Return [x, y] of the center of cell containing provided text 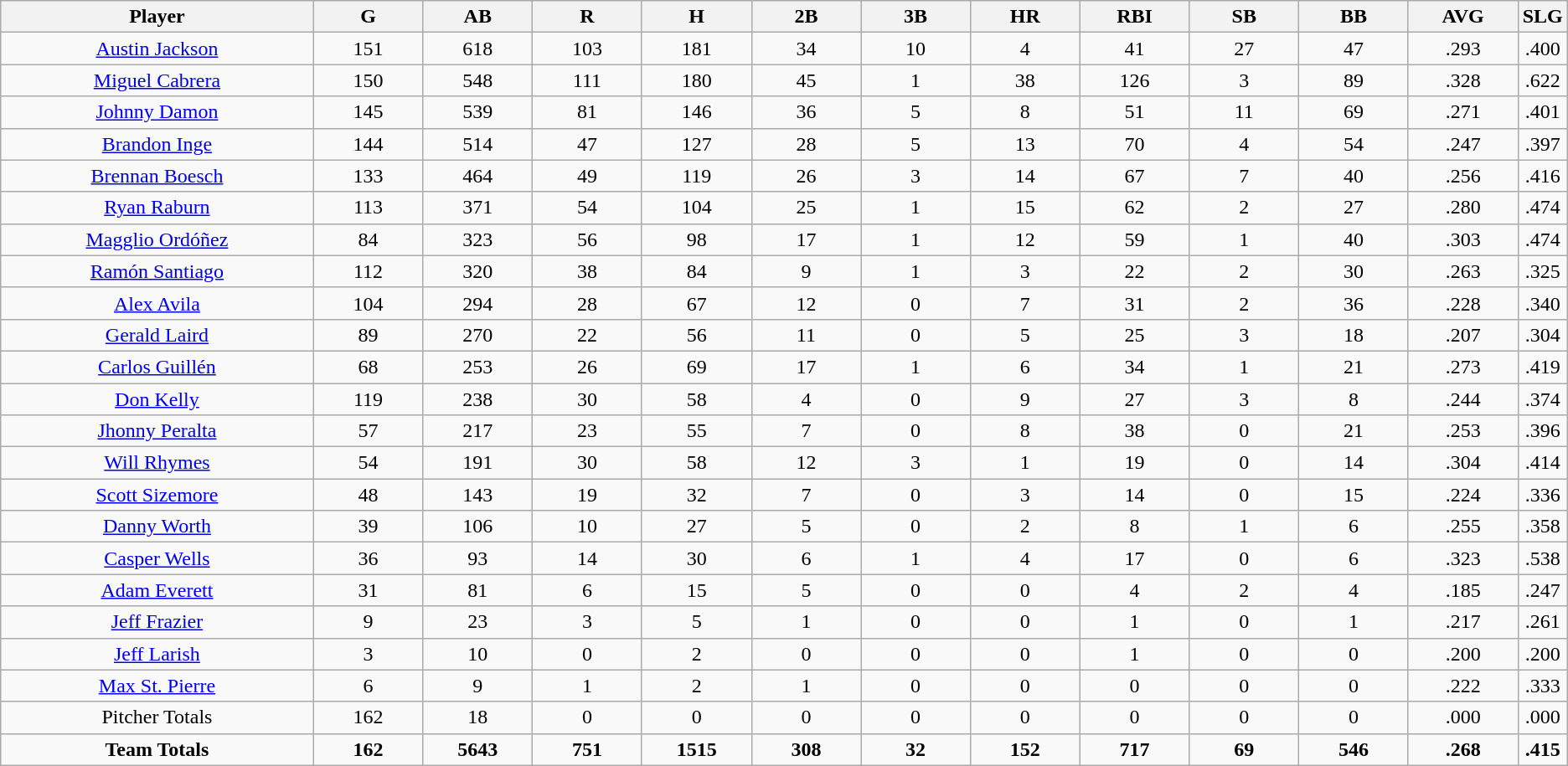
41 [1134, 49]
93 [477, 558]
126 [1134, 80]
.415 [1543, 749]
238 [477, 399]
751 [588, 749]
70 [1134, 144]
.256 [1462, 176]
180 [697, 80]
.416 [1543, 176]
181 [697, 49]
.374 [1543, 399]
106 [477, 527]
Jeff Frazier [157, 622]
Austin Jackson [157, 49]
127 [697, 144]
514 [477, 144]
151 [369, 49]
.228 [1462, 303]
.185 [1462, 590]
BB [1354, 17]
RBI [1134, 17]
.255 [1462, 527]
.244 [1462, 399]
1515 [697, 749]
68 [369, 367]
.207 [1462, 335]
.222 [1462, 686]
Team Totals [157, 749]
Pitcher Totals [157, 717]
Carlos Guillén [157, 367]
.323 [1462, 558]
145 [369, 112]
Magglio Ordóñez [157, 239]
618 [477, 49]
Adam Everett [157, 590]
.336 [1543, 495]
.397 [1543, 144]
112 [369, 271]
.325 [1543, 271]
.358 [1543, 527]
.414 [1543, 463]
Scott Sizemore [157, 495]
Jeff Larish [157, 654]
51 [1134, 112]
464 [477, 176]
5643 [477, 749]
.268 [1462, 749]
111 [588, 80]
Ryan Raburn [157, 208]
.224 [1462, 495]
R [588, 17]
.217 [1462, 622]
39 [369, 527]
217 [477, 431]
.538 [1543, 558]
.273 [1462, 367]
Jhonny Peralta [157, 431]
270 [477, 335]
Gerald Laird [157, 335]
294 [477, 303]
191 [477, 463]
.396 [1543, 431]
548 [477, 80]
539 [477, 112]
.280 [1462, 208]
.263 [1462, 271]
Max St. Pierre [157, 686]
.261 [1543, 622]
.400 [1543, 49]
Miguel Cabrera [157, 80]
.622 [1543, 80]
48 [369, 495]
98 [697, 239]
717 [1134, 749]
.253 [1462, 431]
320 [477, 271]
.333 [1543, 686]
57 [369, 431]
.271 [1462, 112]
.328 [1462, 80]
113 [369, 208]
546 [1354, 749]
103 [588, 49]
Casper Wells [157, 558]
62 [1134, 208]
144 [369, 144]
Don Kelly [157, 399]
Player [157, 17]
SB [1245, 17]
Alex Avila [157, 303]
.303 [1462, 239]
.401 [1543, 112]
Will Rhymes [157, 463]
253 [477, 367]
HR [1025, 17]
Brennan Boesch [157, 176]
371 [477, 208]
55 [697, 431]
150 [369, 80]
308 [806, 749]
3B [916, 17]
45 [806, 80]
.419 [1543, 367]
59 [1134, 239]
152 [1025, 749]
143 [477, 495]
Ramón Santiago [157, 271]
2B [806, 17]
.340 [1543, 303]
323 [477, 239]
13 [1025, 144]
Brandon Inge [157, 144]
G [369, 17]
Danny Worth [157, 527]
H [697, 17]
SLG [1543, 17]
49 [588, 176]
146 [697, 112]
AVG [1462, 17]
Johnny Damon [157, 112]
.293 [1462, 49]
133 [369, 176]
AB [477, 17]
